Return the [X, Y] coordinate for the center point of the cell that contains the specified text.  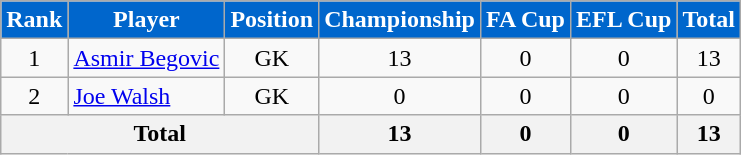
1 [34, 58]
Championship [400, 20]
Rank [34, 20]
2 [34, 96]
FA Cup [525, 20]
Position [272, 20]
Player [146, 20]
EFL Cup [623, 20]
Asmir Begovic [146, 58]
Joe Walsh [146, 96]
